For the text-containing cell, return its midpoint in (x, y) coordinate format. 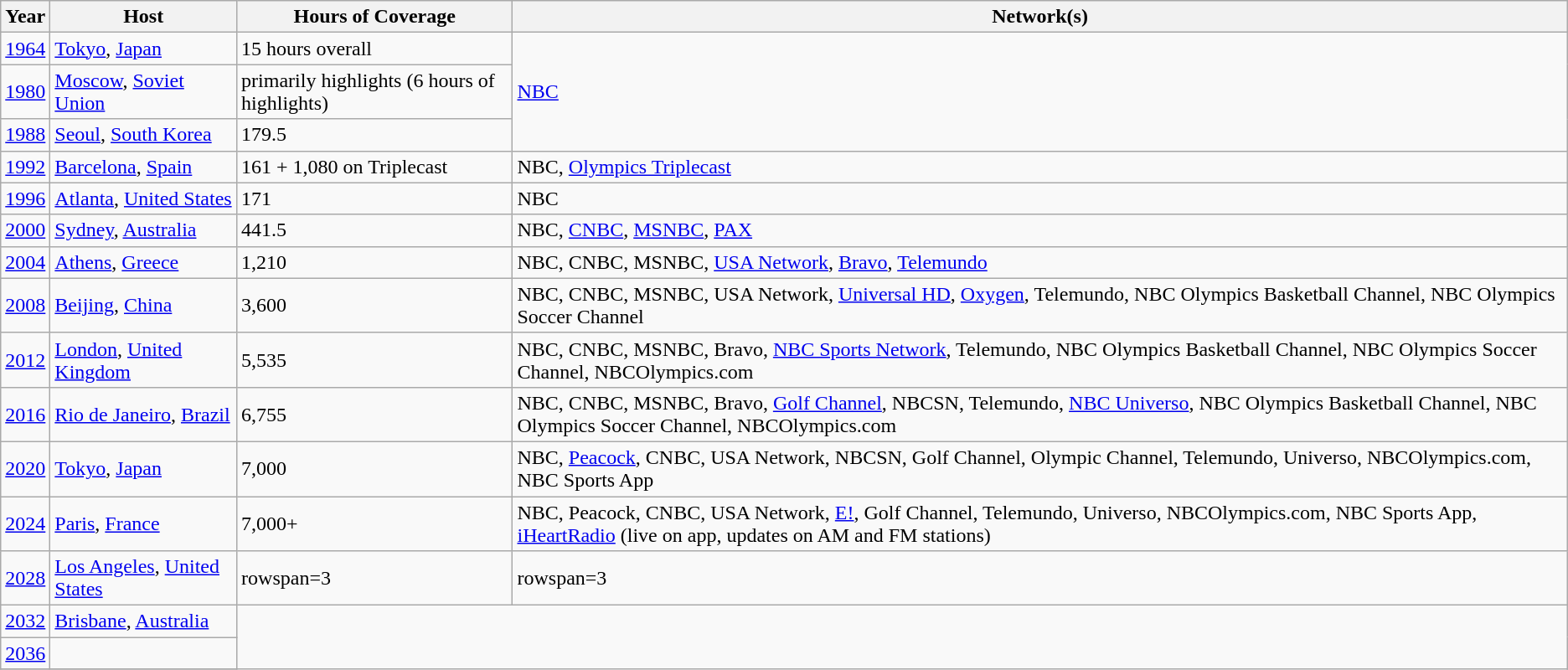
Athens, Greece (144, 262)
Hours of Coverage (375, 17)
Host (144, 17)
5,535 (375, 360)
441.5 (375, 230)
7,000+ (375, 523)
2036 (25, 653)
Sydney, Australia (144, 230)
179.5 (375, 135)
2020 (25, 469)
Brisbane, Australia (144, 621)
7,000 (375, 469)
London, United Kingdom (144, 360)
Moscow, Soviet Union (144, 92)
2004 (25, 262)
6,755 (375, 414)
NBC, CNBC, MSNBC, USA Network, Bravo, Telemundo (1040, 262)
2000 (25, 230)
NBC, Peacock, CNBC, USA Network, NBCSN, Golf Channel, Olympic Channel, Telemundo, Universo, NBCOlympics.com, NBC Sports App (1040, 469)
NBC, CNBC, MSNBC, USA Network, Universal HD, Oxygen, Telemundo, NBC Olympics Basketball Channel, NBC Olympics Soccer Channel (1040, 305)
1,210 (375, 262)
2032 (25, 621)
Rio de Janeiro, Brazil (144, 414)
NBC, CNBC, MSNBC, Bravo, Golf Channel, NBCSN, Telemundo, NBC Universo, NBC Olympics Basketball Channel, NBC Olympics Soccer Channel, NBCOlympics.com (1040, 414)
2028 (25, 578)
Paris, France (144, 523)
Barcelona, Spain (144, 167)
1988 (25, 135)
161 + 1,080 on Triplecast (375, 167)
Network(s) (1040, 17)
Los Angeles, United States (144, 578)
primarily highlights (6 hours of highlights) (375, 92)
2008 (25, 305)
2012 (25, 360)
Year (25, 17)
NBC, Olympics Triplecast (1040, 167)
3,600 (375, 305)
NBC, CNBC, MSNBC, Bravo, NBC Sports Network, Telemundo, NBC Olympics Basketball Channel, NBC Olympics Soccer Channel, NBCOlympics.com (1040, 360)
15 hours overall (375, 49)
NBC, CNBC, MSNBC, PAX (1040, 230)
1980 (25, 92)
Seoul, South Korea (144, 135)
2024 (25, 523)
Beijing, China (144, 305)
1996 (25, 198)
171 (375, 198)
1992 (25, 167)
Atlanta, United States (144, 198)
2016 (25, 414)
1964 (25, 49)
